Output the (x, y) coordinate of the center of the cell containing the given text.  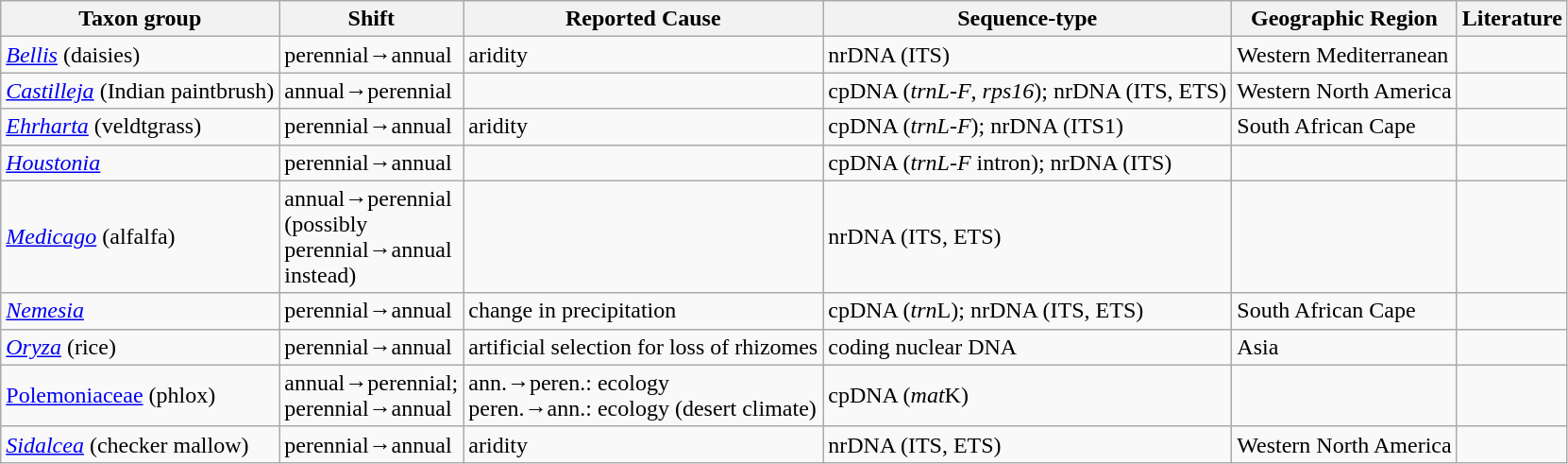
annual→perennial (372, 91)
Oryza (rice) (140, 347)
cpDNA (trnL); nrDNA (ITS, ETS) (1027, 311)
Medicago (alfalfa) (140, 236)
Shift (372, 19)
Polemoniaceae (phlox) (140, 395)
Taxon group (140, 19)
Sequence-type (1027, 19)
Reported Cause (644, 19)
ann.→peren.: ecologyperen.→ann.: ecology (desert climate) (644, 395)
change in precipitation (644, 311)
cpDNA (trnL-F); nrDNA (ITS1) (1027, 127)
Asia (1344, 347)
annual→perennial;perennial→annual (372, 395)
Nemesia (140, 311)
nrDNA (ITS) (1027, 55)
cpDNA (trnL-F, rps16); nrDNA (ITS, ETS) (1027, 91)
Castilleja (Indian paintbrush) (140, 91)
annual→perennial(possiblyperennial→annualinstead) (372, 236)
cpDNA (trnL-F intron); nrDNA (ITS) (1027, 163)
Geographic Region (1344, 19)
artificial selection for loss of rhizomes (644, 347)
Ehrharta (veldtgrass) (140, 127)
cpDNA (matK) (1027, 395)
Houstonia (140, 163)
Western Mediterranean (1344, 55)
Literature (1512, 19)
coding nuclear DNA (1027, 347)
Sidalcea (checker mallow) (140, 444)
Bellis (daisies) (140, 55)
